Capture the cell that displays the provided text and extract its (x, y) central coordinate. 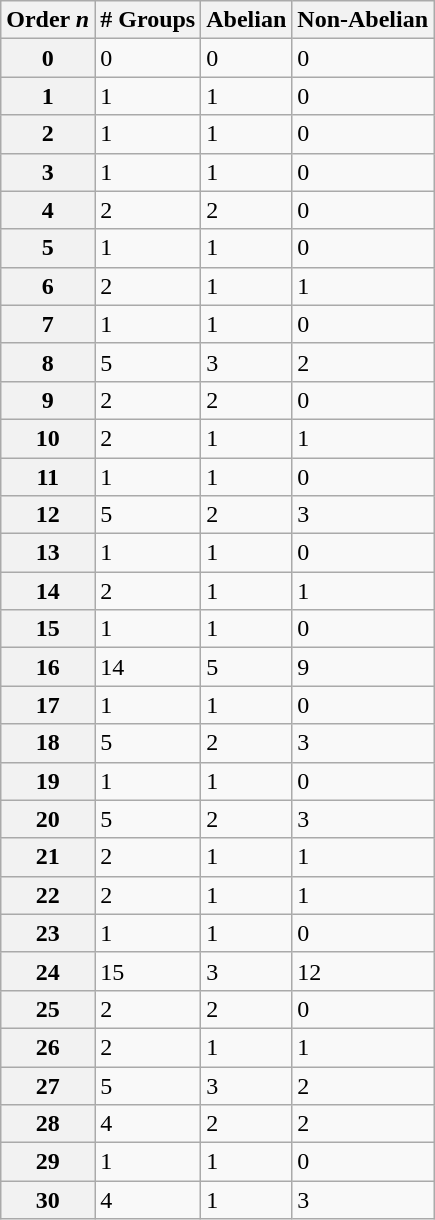
24 (48, 971)
10 (48, 438)
18 (48, 743)
21 (48, 857)
13 (48, 553)
22 (48, 895)
Non-Abelian (363, 20)
11 (48, 477)
# Groups (148, 20)
30 (48, 1200)
26 (48, 1047)
Order n (48, 20)
7 (48, 324)
6 (48, 286)
20 (48, 819)
Abelian (246, 20)
28 (48, 1124)
17 (48, 705)
25 (48, 1009)
16 (48, 667)
27 (48, 1085)
8 (48, 362)
19 (48, 781)
23 (48, 933)
29 (48, 1162)
